Determine the [x, y] coordinate at the center of the cell enclosing the given text.  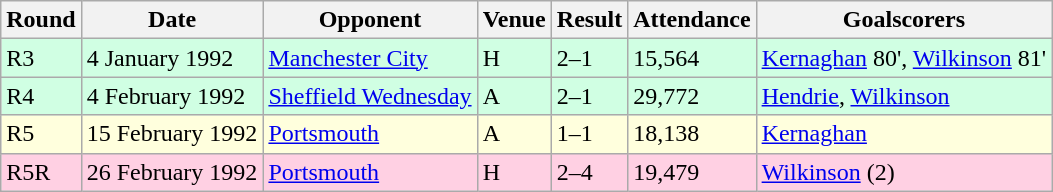
Sheffield Wednesday [370, 96]
4 February 1992 [172, 96]
R4 [41, 96]
Manchester City [370, 58]
Kernaghan 80', Wilkinson 81' [904, 58]
26 February 1992 [172, 172]
19,479 [692, 172]
Result [589, 20]
15 February 1992 [172, 134]
4 January 1992 [172, 58]
R5 [41, 134]
Hendrie, Wilkinson [904, 96]
Kernaghan [904, 134]
Goalscorers [904, 20]
18,138 [692, 134]
Round [41, 20]
R3 [41, 58]
Attendance [692, 20]
2–4 [589, 172]
Date [172, 20]
Opponent [370, 20]
R5R [41, 172]
1–1 [589, 134]
29,772 [692, 96]
Venue [514, 20]
15,564 [692, 58]
Wilkinson (2) [904, 172]
